Return the (X, Y) coordinate for the center point of the cell that contains the specified text.  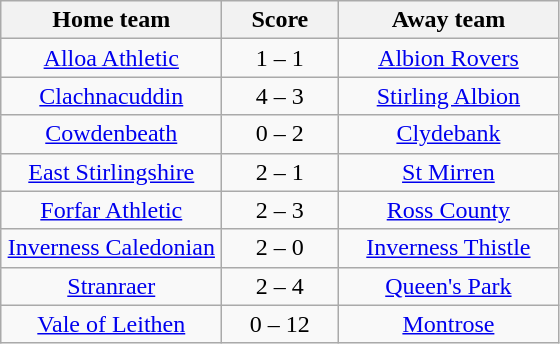
Inverness Thistle (448, 248)
2 – 3 (280, 210)
Queen's Park (448, 286)
2 – 4 (280, 286)
Cowdenbeath (112, 134)
Albion Rovers (448, 58)
0 – 12 (280, 324)
Home team (112, 20)
Stirling Albion (448, 96)
Vale of Leithen (112, 324)
Clachnacuddin (112, 96)
East Stirlingshire (112, 172)
Stranraer (112, 286)
Ross County (448, 210)
St Mirren (448, 172)
Inverness Caledonian (112, 248)
Clydebank (448, 134)
0 – 2 (280, 134)
Away team (448, 20)
Score (280, 20)
2 – 1 (280, 172)
4 – 3 (280, 96)
2 – 0 (280, 248)
Montrose (448, 324)
Forfar Athletic (112, 210)
1 – 1 (280, 58)
Alloa Athletic (112, 58)
